Find where the given text appears and provide that cell's center as [x, y] coordinate. 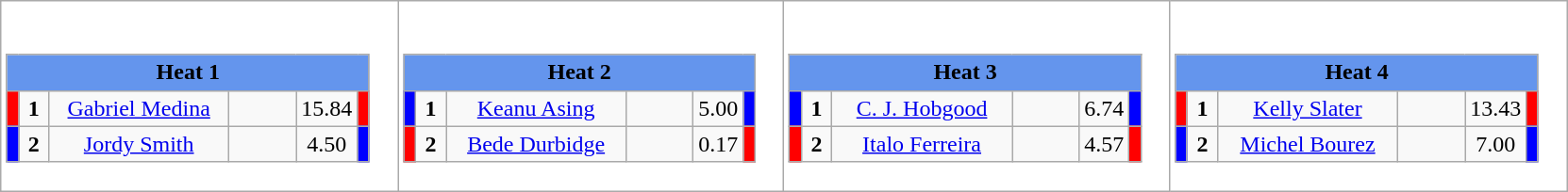
Heat 1 1 Gabriel Medina 15.84 2 Jordy Smith 4.50 [200, 96]
6.74 [1104, 108]
Bede Durbidge [536, 144]
Gabriel Medina [140, 108]
Heat 2 [579, 72]
Keanu Asing [536, 108]
13.43 [1496, 108]
Heat 3 [965, 72]
Heat 2 1 Keanu Asing 5.00 2 Bede Durbidge 0.17 [591, 96]
4.50 [326, 144]
Kelly Slater [1308, 108]
Michel Bourez [1308, 144]
Heat 4 [1357, 72]
15.84 [326, 108]
4.57 [1104, 144]
5.00 [719, 108]
Heat 1 [188, 72]
Jordy Smith [140, 144]
Heat 4 1 Kelly Slater 13.43 2 Michel Bourez 7.00 [1368, 96]
0.17 [719, 144]
C. J. Hobgood [923, 108]
7.00 [1496, 144]
Heat 3 1 C. J. Hobgood 6.74 2 Italo Ferreira 4.57 [977, 96]
Italo Ferreira [923, 144]
